For the text-containing cell, return its midpoint in (X, Y) coordinate format. 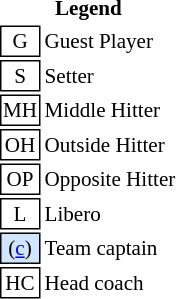
(c) (20, 248)
G (20, 42)
OP (20, 180)
L (20, 214)
HC (20, 283)
S (20, 76)
MH (20, 110)
OH (20, 145)
